Scan for the cell matching the given text and deliver its [X, Y] coordinate at center. 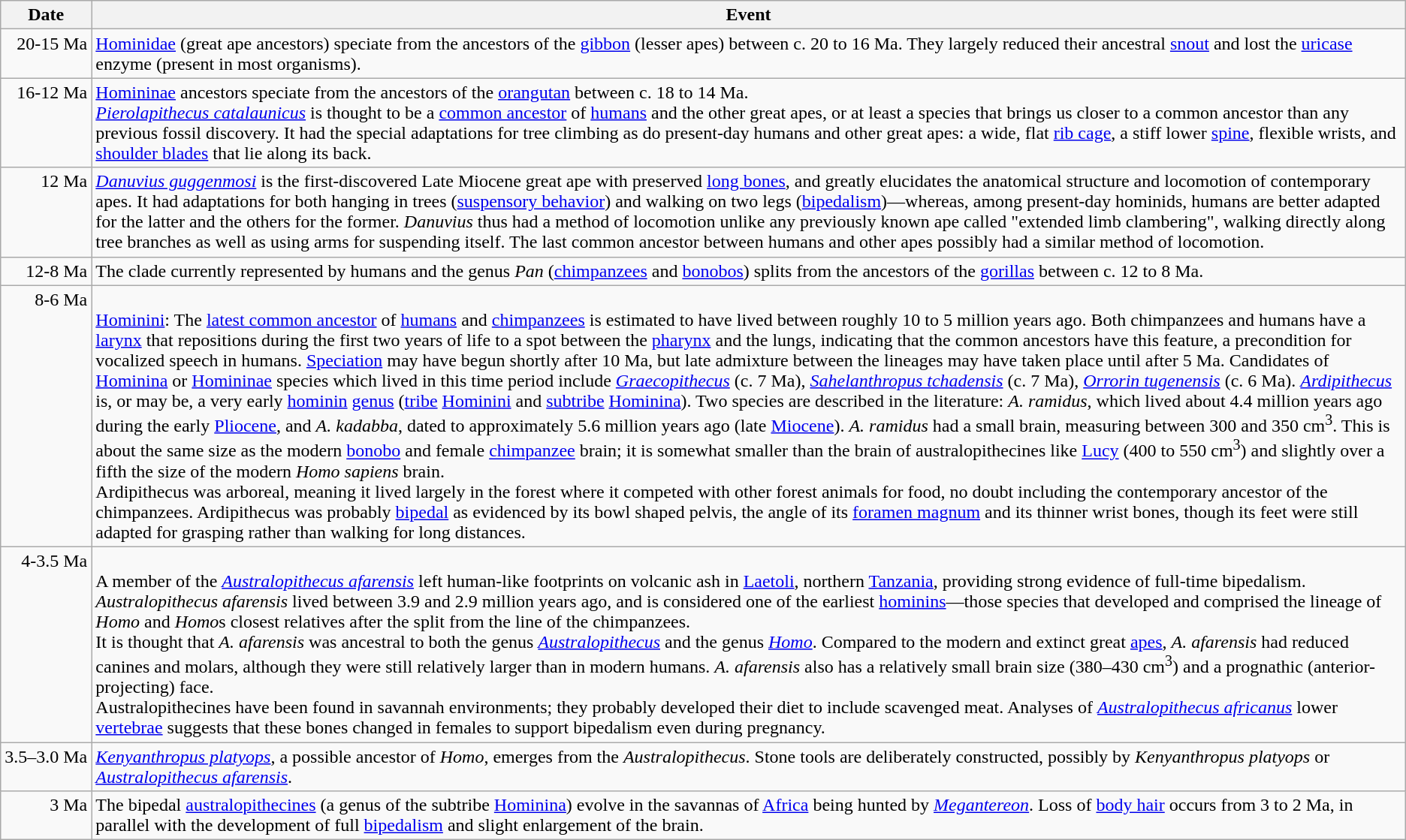
12 Ma [47, 212]
20-15 Ma [47, 54]
Date [47, 15]
16-12 Ma [47, 123]
Event [748, 15]
3 Ma [47, 815]
3.5–3.0 Ma [47, 767]
4-3.5 Ma [47, 644]
12-8 Ma [47, 271]
8-6 Ma [47, 416]
